Pinpoint the cell where the given text exists, returning its (x, y) midpoint coordinate. 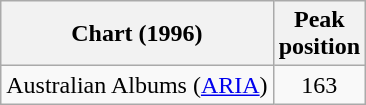
Chart (1996) (137, 34)
163 (319, 85)
Peak position (319, 34)
Australian Albums (ARIA) (137, 85)
